Identify which cell holds the provided text, then report its (X, Y) central coordinate. 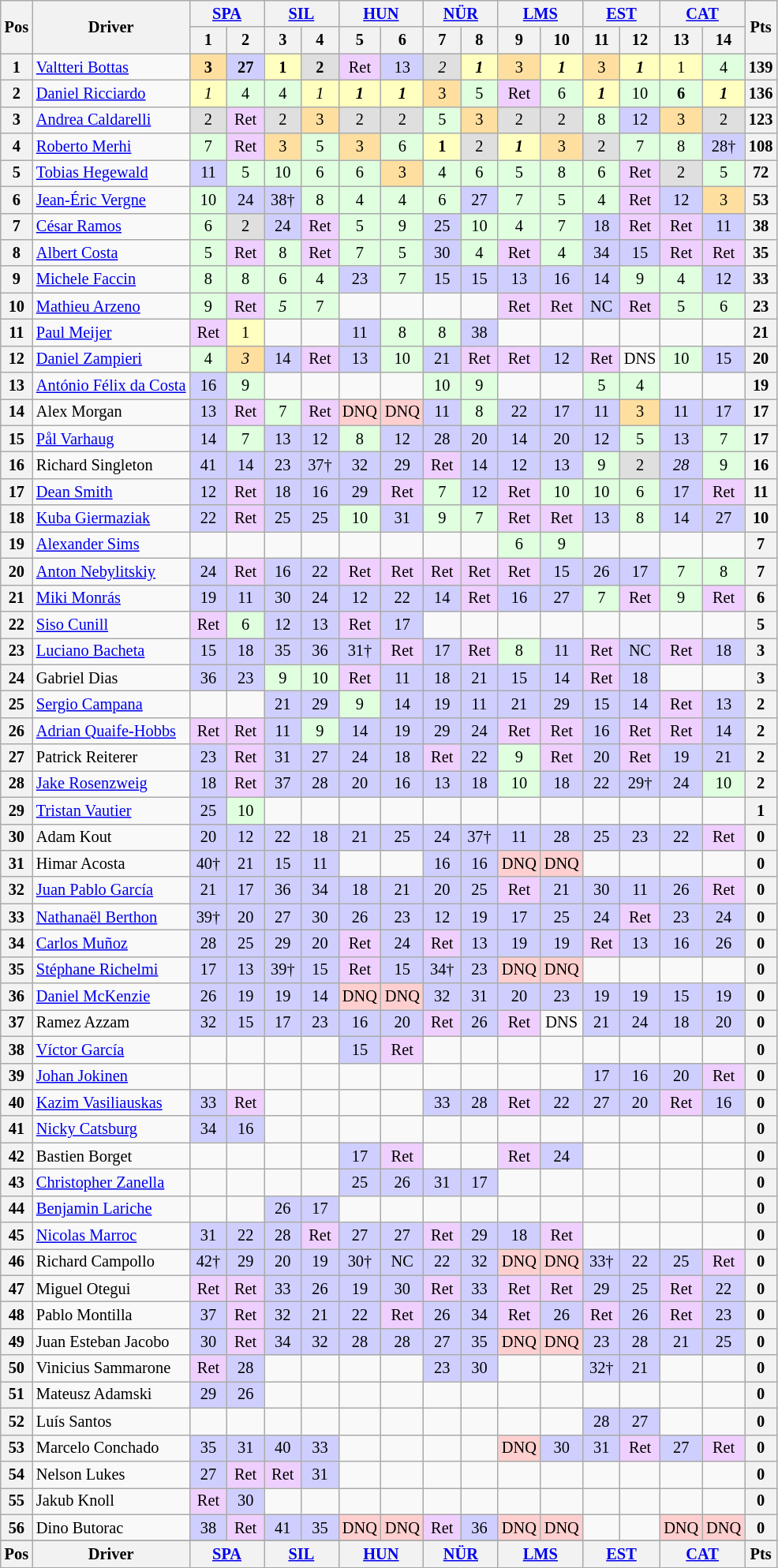
Daniel McKenzie (110, 997)
42† (208, 1262)
Carlos Muñoz (110, 943)
33† (601, 1262)
139 (761, 67)
Mateusz Adamski (110, 1394)
40† (208, 863)
Christopher Zanella (110, 1182)
Tobias Hegewald (110, 173)
Valtteri Bottas (110, 67)
72 (761, 173)
Nelson Lukes (110, 1474)
39 (17, 1076)
32† (601, 1368)
49 (17, 1342)
Paul Meijer (110, 332)
Albert Costa (110, 253)
Patrick Reiterer (110, 758)
31† (360, 651)
54 (17, 1474)
Daniel Ricciardo (110, 93)
Juan Esteban Jacobo (110, 1342)
Víctor García (110, 1050)
Richard Singleton (110, 465)
Michele Faccin (110, 279)
António Félix da Costa (110, 386)
Dean Smith (110, 492)
56 (17, 1528)
Dino Butorac (110, 1528)
42 (17, 1156)
Anton Nebylitskiy (110, 571)
47 (17, 1289)
51 (17, 1394)
Andrea Caldarelli (110, 120)
52 (17, 1421)
34† (442, 970)
Daniel Zampieri (110, 359)
Johan Jokinen (110, 1076)
44 (17, 1209)
48 (17, 1315)
50 (17, 1368)
46 (17, 1262)
Richard Campollo (110, 1262)
Sergio Campana (110, 704)
Adam Kout (110, 837)
Kuba Giermaziak (110, 518)
Alexander Sims (110, 544)
Ramez Azzam (110, 1023)
Jakub Knoll (110, 1501)
Nicolas Marroc (110, 1236)
Nathanaël Berthon (110, 917)
Vinicius Sammarone (110, 1368)
38† (282, 200)
Siso Cunill (110, 624)
Himar Acosta (110, 863)
Benjamin Lariche (110, 1209)
Kazim Vasiliauskas (110, 1102)
136 (761, 93)
Luciano Bacheta (110, 651)
Jean-Éric Vergne (110, 200)
Alex Morgan (110, 412)
29† (640, 784)
Tristan Vautier (110, 810)
Nicky Catsburg (110, 1129)
Jake Rosenzweig (110, 784)
123 (761, 120)
43 (17, 1182)
Pablo Montilla (110, 1315)
César Ramos (110, 226)
45 (17, 1236)
Gabriel Dias (110, 678)
Juan Pablo García (110, 890)
Adrian Quaife-Hobbs (110, 731)
Roberto Merhi (110, 147)
Miguel Otegui (110, 1289)
Mathieu Arzeno (110, 306)
Marcelo Conchado (110, 1448)
Bastien Borget (110, 1156)
Stéphane Richelmi (110, 970)
Miki Monrás (110, 598)
30† (360, 1262)
55 (17, 1501)
Pål Varhaug (110, 439)
28† (724, 147)
Luís Santos (110, 1421)
108 (761, 147)
